Detect which cell encompasses the target text, then output its (x, y) center coordinate. 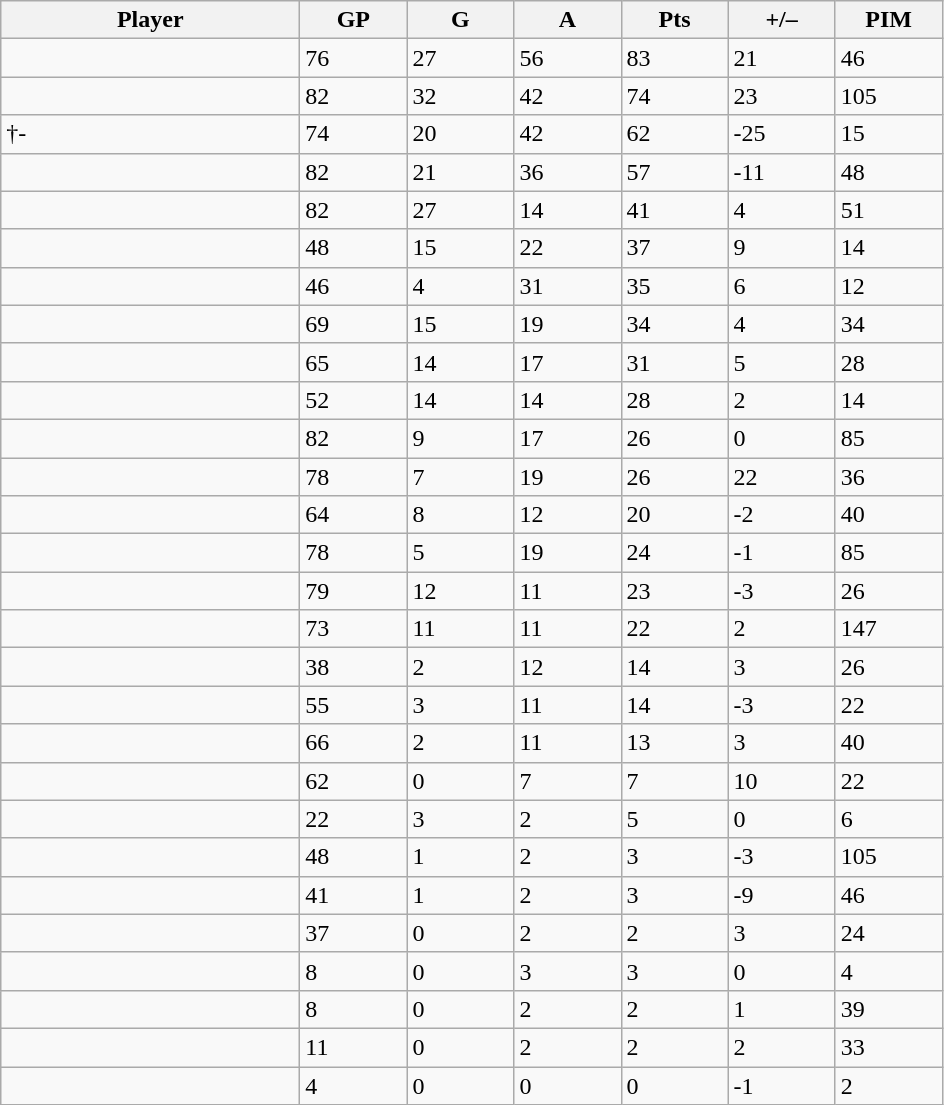
+/– (782, 20)
51 (888, 210)
83 (674, 58)
56 (568, 58)
79 (354, 591)
Player (150, 20)
-11 (782, 172)
38 (354, 667)
†- (150, 134)
32 (460, 96)
-25 (782, 134)
35 (674, 286)
-2 (782, 515)
GP (354, 20)
76 (354, 58)
52 (354, 400)
57 (674, 172)
55 (354, 705)
Pts (674, 20)
64 (354, 515)
33 (888, 1047)
10 (782, 781)
PIM (888, 20)
147 (888, 629)
-9 (782, 895)
A (568, 20)
G (460, 20)
73 (354, 629)
65 (354, 362)
39 (888, 1009)
69 (354, 324)
13 (674, 743)
66 (354, 743)
